Find where the given text appears and provide that cell's center as (x, y) coordinate. 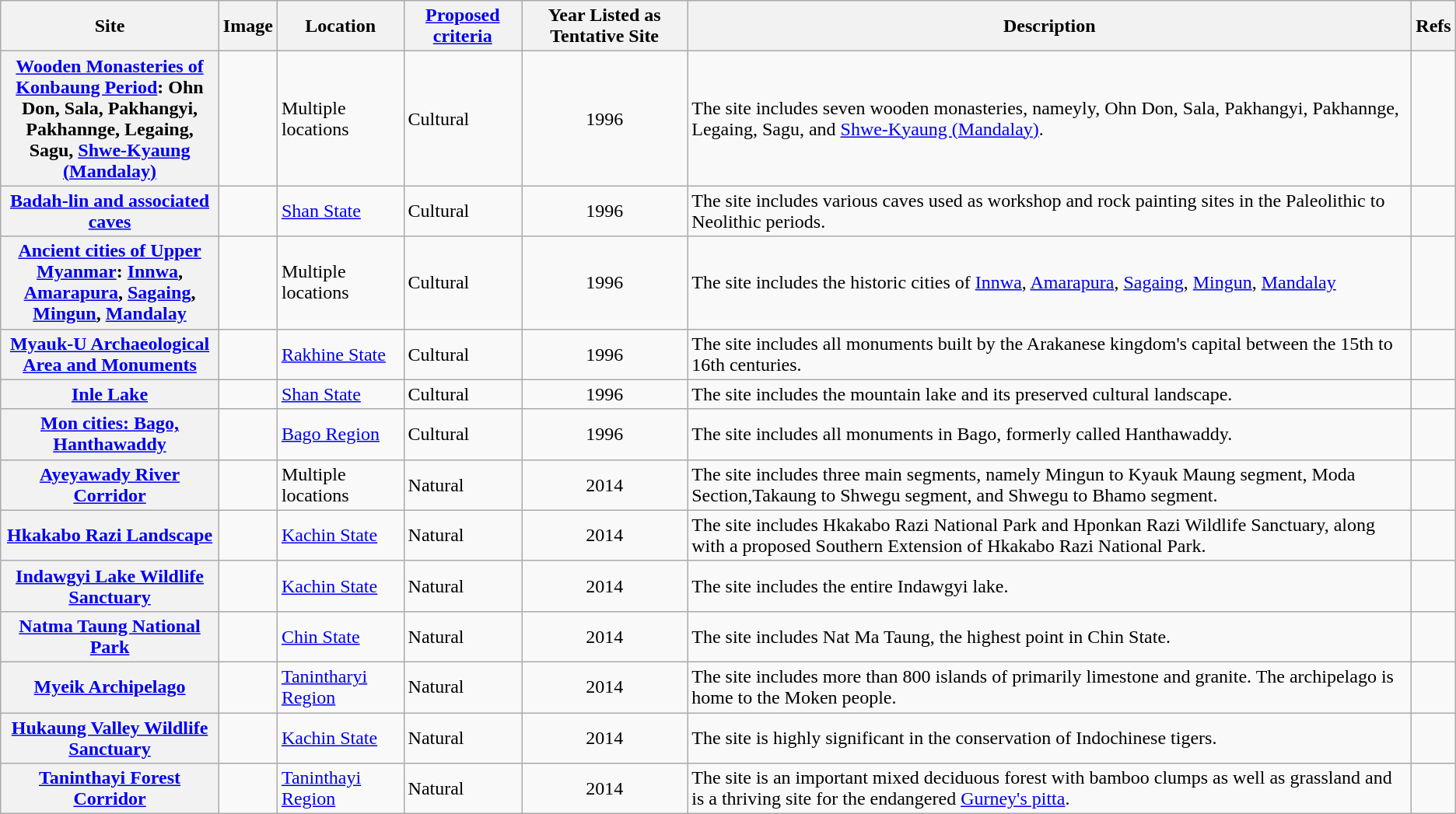
The site includes three main segments, namely Mingun to Kyauk Maung segment, Moda Section,Takaung to Shwegu segment, and Shwegu to Bhamo segment. (1050, 485)
The site includes the entire Indawgyi lake. (1050, 586)
The site includes all monuments in Bago, formerly called Hanthawaddy. (1050, 434)
Taninthayi Region (341, 788)
Indawgyi Lake Wildlife Sanctuary (110, 586)
The site is highly significant in the conservation of Indochinese tigers. (1050, 737)
Chin State (341, 636)
Myauk-U Archaeological Area and Monuments (110, 355)
Location (341, 26)
Rakhine State (341, 355)
The site includes more than 800 islands of primarily limestone and granite. The archipelago is home to the Moken people. (1050, 687)
Ancient cities of Upper Myanmar: Innwa, Amarapura, Sagaing, Mingun, Mandalay (110, 283)
Site (110, 26)
Taninthayi Forest Corridor (110, 788)
Ayeyawady River Corridor (110, 485)
Badah-lin and associated caves (110, 211)
Wooden Monasteries of Konbaung Period: Ohn Don, Sala, Pakhangyi, Pakhannge, Legaing, Sagu, Shwe-Kyaung (Mandalay) (110, 118)
The site includes the historic cities of Innwa, Amarapura, Sagaing, Mingun, Mandalay (1050, 283)
The site includes seven wooden monasteries, nameyly, Ohn Don, Sala, Pakhangyi, Pakhannge, Legaing, Sagu, and Shwe-Kyaung (Mandalay). (1050, 118)
The site includes all monuments built by the Arakanese kingdom's capital between the 15th to 16th centuries. (1050, 355)
Bago Region (341, 434)
Inle Lake (110, 394)
Year Listed as Tentative Site (605, 26)
The site includes Nat Ma Taung, the highest point in Chin State. (1050, 636)
Description (1050, 26)
Image (247, 26)
Refs (1433, 26)
Myeik Archipelago (110, 687)
Hkakabo Razi Landscape (110, 535)
Hukaung Valley Wildlife Sanctuary (110, 737)
Proposed criteria (463, 26)
Tanintharyi Region (341, 687)
The site includes various caves used as workshop and rock painting sites in the Paleolithic to Neolithic periods. (1050, 211)
Mon cities: Bago, Hanthawaddy (110, 434)
The site includes the mountain lake and its preserved cultural landscape. (1050, 394)
The site is an important mixed deciduous forest with bamboo clumps as well as grassland and is a thriving site for the endangered Gurney's pitta. (1050, 788)
Natma Taung National Park (110, 636)
